Capture the cell that displays the provided text and extract its [X, Y] central coordinate. 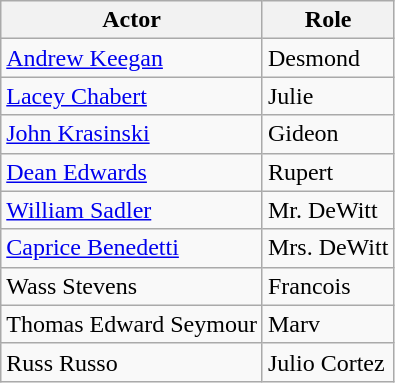
Actor [132, 20]
Rupert [328, 172]
Marv [328, 324]
Wass Stevens [132, 286]
Mrs. DeWitt [328, 248]
Francois [328, 286]
William Sadler [132, 210]
Russ Russo [132, 362]
Mr. DeWitt [328, 210]
Julio Cortez [328, 362]
Andrew Keegan [132, 58]
Thomas Edward Seymour [132, 324]
Dean Edwards [132, 172]
Gideon [328, 134]
Role [328, 20]
John Krasinski [132, 134]
Caprice Benedetti [132, 248]
Lacey Chabert [132, 96]
Julie [328, 96]
Desmond [328, 58]
